Return (X, Y) of the center of cell containing provided text 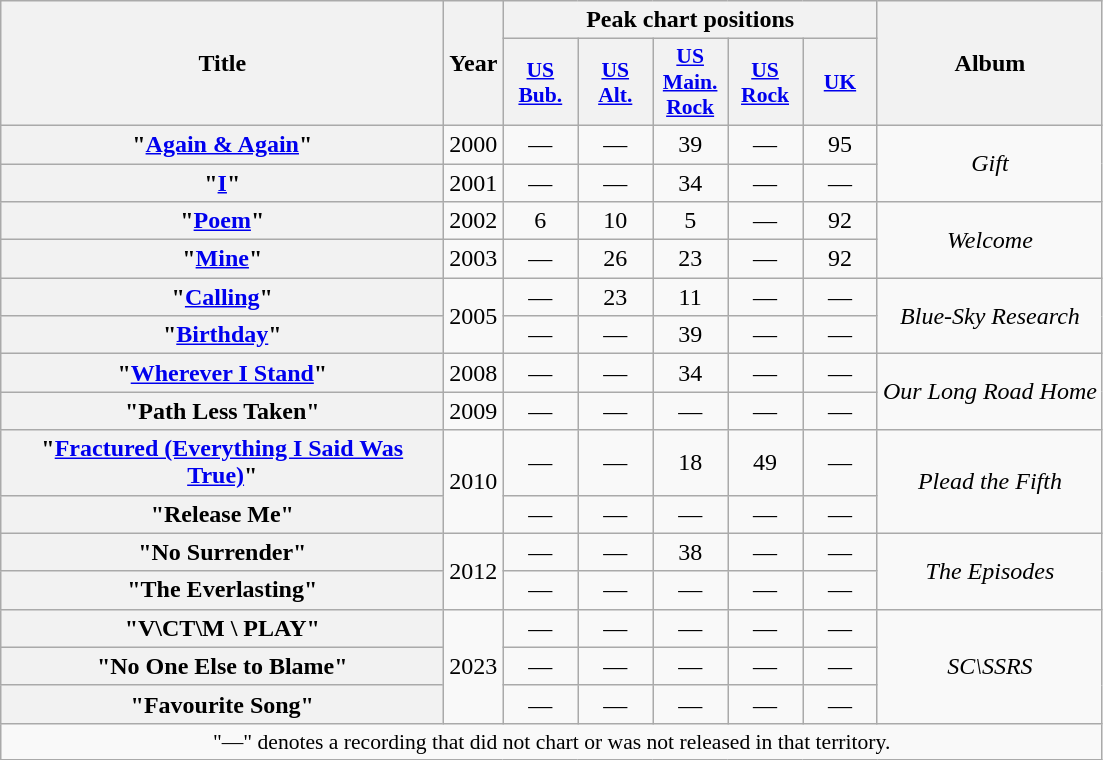
Year (474, 64)
Plead the Fifth (990, 482)
"Poem" (222, 221)
Gift (990, 163)
2000 (474, 144)
10 (616, 221)
"Fractured (Everything I Said Was True)" (222, 462)
5 (690, 221)
"Calling" (222, 297)
"Favourite Song" (222, 704)
11 (690, 297)
"The Everlasting" (222, 590)
UK (840, 82)
2012 (474, 571)
2010 (474, 482)
"Path Less Taken" (222, 411)
18 (690, 462)
2008 (474, 373)
38 (690, 552)
USMain. Rock (690, 82)
"No Surrender" (222, 552)
Blue-Sky Research (990, 316)
"Birthday" (222, 335)
USRock (766, 82)
"I" (222, 183)
"—" denotes a recording that did not chart or was not released in that territory. (552, 741)
USAlt. (616, 82)
Welcome (990, 240)
"No One Else to Blame" (222, 666)
Album (990, 64)
2001 (474, 183)
2003 (474, 259)
95 (840, 144)
2023 (474, 666)
"Mine" (222, 259)
"Again & Again" (222, 144)
The Episodes (990, 571)
SC\SSRS (990, 666)
"Wherever I Stand" (222, 373)
USBub. (540, 82)
2009 (474, 411)
2002 (474, 221)
Our Long Road Home (990, 392)
26 (616, 259)
49 (766, 462)
Title (222, 64)
Peak chart positions (690, 20)
"V\CT\M \ PLAY" (222, 628)
6 (540, 221)
"Release Me" (222, 514)
2005 (474, 316)
